Pinpoint the cell where the given text exists, returning its [x, y] midpoint coordinate. 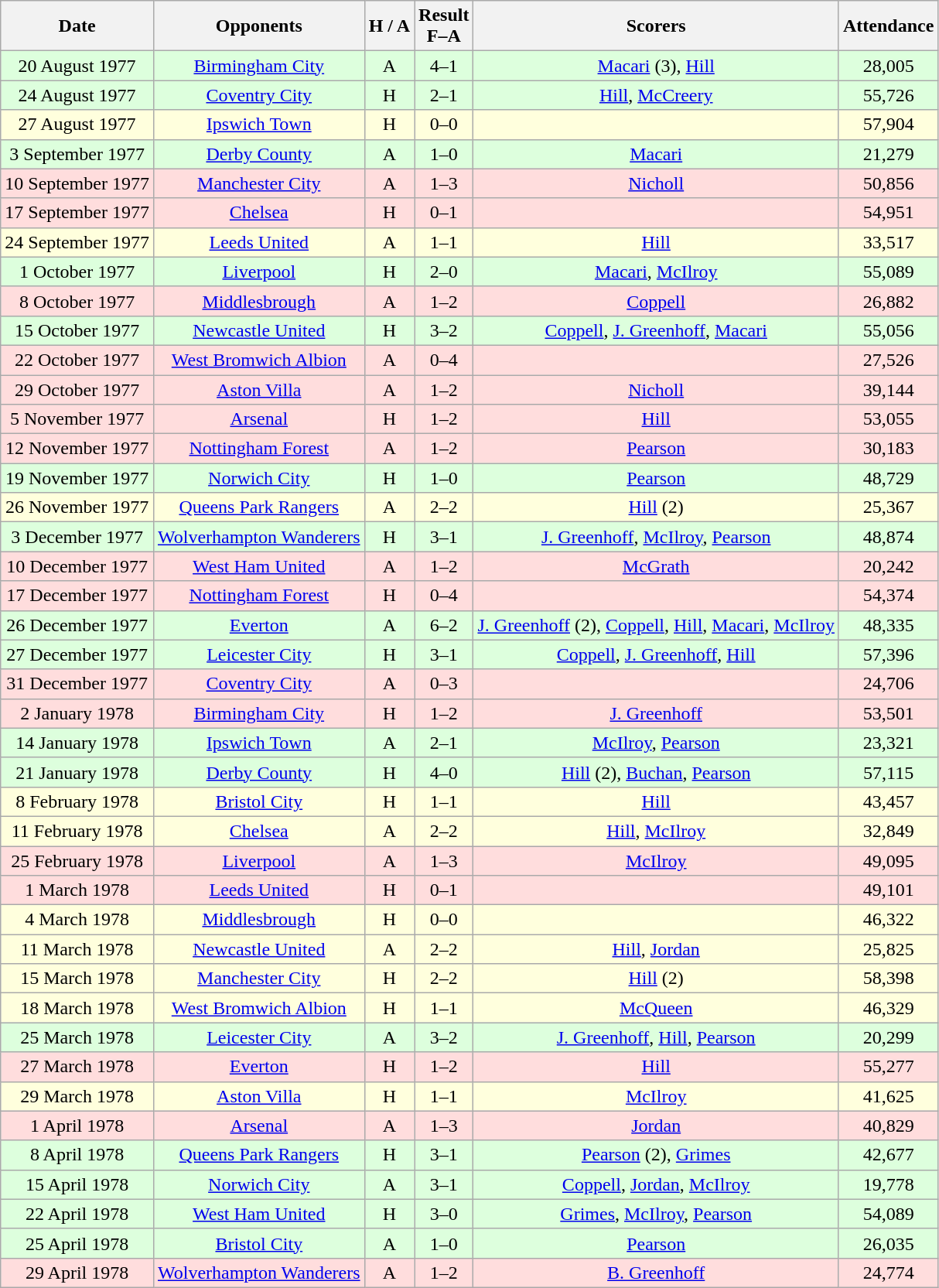
57,904 [888, 125]
McQueen [656, 1008]
15 April 1978 [77, 1184]
Macari [656, 154]
22 April 1978 [77, 1214]
55,056 [888, 330]
H / A [389, 26]
Hill (2), Buchan, Pearson [656, 772]
26,882 [888, 301]
25,825 [888, 949]
24,706 [888, 684]
10 September 1977 [77, 183]
48,874 [888, 537]
55,726 [888, 95]
Pearson (2), Grimes [656, 1155]
J. Greenhoff, McIlroy, Pearson [656, 537]
Hill, Jordan [656, 949]
26 November 1977 [77, 507]
17 September 1977 [77, 213]
55,089 [888, 272]
33,517 [888, 242]
29 April 1978 [77, 1273]
24 September 1977 [77, 242]
46,329 [888, 1008]
57,396 [888, 654]
27,526 [888, 360]
29 March 1978 [77, 1096]
24 August 1977 [77, 95]
58,398 [888, 979]
2–0 [444, 272]
20,299 [888, 1037]
21 January 1978 [77, 772]
30,183 [888, 449]
39,144 [888, 389]
53,055 [888, 419]
Date [77, 26]
2 January 1978 [77, 713]
Coppell [656, 301]
6–2 [444, 625]
29 October 1977 [77, 389]
26,035 [888, 1243]
54,089 [888, 1214]
1 April 1978 [77, 1126]
57,115 [888, 772]
15 March 1978 [77, 979]
49,095 [888, 861]
Coppell, J. Greenhoff, Hill [656, 654]
Hill, McIlroy [656, 831]
Attendance [888, 26]
26 December 1977 [77, 625]
8 February 1978 [77, 801]
J. Greenhoff (2), Coppell, Hill, Macari, McIlroy [656, 625]
3 September 1977 [77, 154]
Coppell, Jordan, McIlroy [656, 1184]
1 October 1977 [77, 272]
4–1 [444, 66]
8 April 1978 [77, 1155]
27 December 1977 [77, 654]
14 January 1978 [77, 743]
Grimes, McIlroy, Pearson [656, 1214]
B. Greenhoff [656, 1273]
1 March 1978 [77, 890]
43,457 [888, 801]
McIlroy, Pearson [656, 743]
J. Greenhoff [656, 713]
18 March 1978 [77, 1008]
23,321 [888, 743]
42,677 [888, 1155]
12 November 1977 [77, 449]
4 March 1978 [77, 920]
31 December 1977 [77, 684]
5 November 1977 [77, 419]
Hill, McCreery [656, 95]
Coppell, J. Greenhoff, Macari [656, 330]
Opponents [258, 26]
11 February 1978 [77, 831]
25 February 1978 [77, 861]
10 December 1977 [77, 566]
49,101 [888, 890]
40,829 [888, 1126]
11 March 1978 [77, 949]
48,335 [888, 625]
25 March 1978 [77, 1037]
53,501 [888, 713]
15 October 1977 [77, 330]
32,849 [888, 831]
54,951 [888, 213]
25 April 1978 [77, 1243]
54,374 [888, 596]
21,279 [888, 154]
ResultF–A [444, 26]
Jordan [656, 1126]
McGrath [656, 566]
27 March 1978 [77, 1067]
3 December 1977 [77, 537]
46,322 [888, 920]
55,277 [888, 1067]
28,005 [888, 66]
Macari, McIlroy [656, 272]
24,774 [888, 1273]
Macari (3), Hill [656, 66]
8 October 1977 [77, 301]
J. Greenhoff, Hill, Pearson [656, 1037]
22 October 1977 [77, 360]
0–3 [444, 684]
19 November 1977 [77, 478]
3–0 [444, 1214]
20,242 [888, 566]
48,729 [888, 478]
27 August 1977 [77, 125]
4–0 [444, 772]
Scorers [656, 26]
19,778 [888, 1184]
17 December 1977 [77, 596]
20 August 1977 [77, 66]
50,856 [888, 183]
25,367 [888, 507]
41,625 [888, 1096]
